From the cell containing the given text, extract its center point as (X, Y) coordinate. 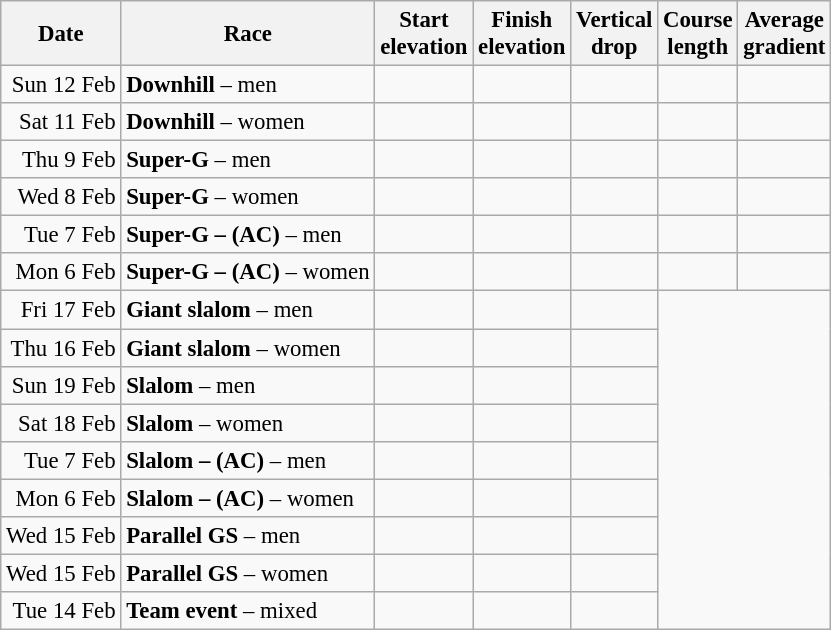
Parallel GS – men (248, 536)
Super-G – men (248, 160)
Wed 8 Feb (61, 197)
Averagegradient (784, 34)
Super-G – women (248, 197)
Sat 18 Feb (61, 423)
Sun 19 Feb (61, 385)
Slalom – (AC) – men (248, 460)
Team event – mixed (248, 611)
Verticaldrop (614, 34)
Slalom – (AC) – women (248, 498)
Race (248, 34)
Courselength (698, 34)
Super-G – (AC) – women (248, 273)
Date (61, 34)
Giant slalom – women (248, 348)
Thu 9 Feb (61, 160)
Finishelevation (522, 34)
Sun 12 Feb (61, 85)
Slalom – men (248, 385)
Fri 17 Feb (61, 310)
Startelevation (424, 34)
Super-G – (AC) – men (248, 235)
Slalom – women (248, 423)
Tue 14 Feb (61, 611)
Downhill – men (248, 85)
Parallel GS – women (248, 573)
Downhill – women (248, 122)
Giant slalom – men (248, 310)
Sat 11 Feb (61, 122)
Thu 16 Feb (61, 348)
